For the text-containing cell, return its midpoint in [X, Y] coordinate format. 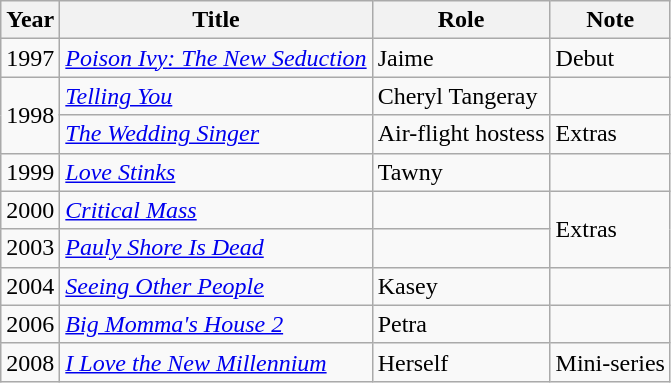
Role [461, 20]
Critical Mass [216, 210]
Jaime [461, 58]
Debut [610, 58]
1997 [30, 58]
Tawny [461, 172]
Note [610, 20]
Big Momma's House 2 [216, 324]
Petra [461, 324]
2003 [30, 248]
Poison Ivy: The New Seduction [216, 58]
Cheryl Tangeray [461, 96]
Telling You [216, 96]
2006 [30, 324]
2008 [30, 362]
2004 [30, 286]
I Love the New Millennium [216, 362]
Herself [461, 362]
Mini-series [610, 362]
1999 [30, 172]
Air-flight hostess [461, 134]
Title [216, 20]
The Wedding Singer [216, 134]
Year [30, 20]
Pauly Shore Is Dead [216, 248]
Kasey [461, 286]
2000 [30, 210]
1998 [30, 115]
Love Stinks [216, 172]
Seeing Other People [216, 286]
